Provide the [X, Y] coordinate of the cell's center where the given text is located.  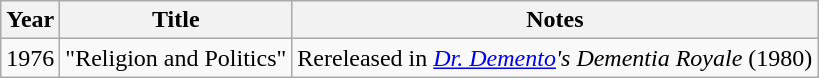
Rereleased in Dr. Demento's Dementia Royale (1980) [555, 58]
"Religion and Politics" [176, 58]
Title [176, 20]
1976 [30, 58]
Notes [555, 20]
Year [30, 20]
